Find where the given text appears and provide that cell's center as [x, y] coordinate. 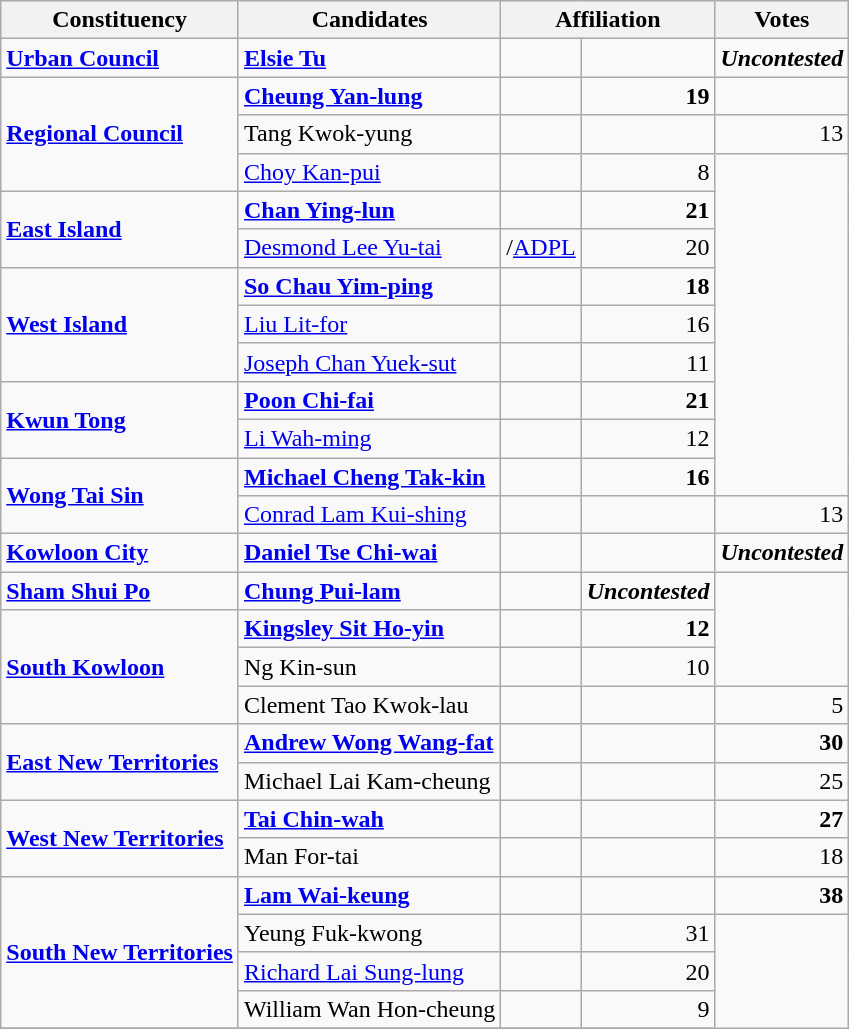
South Kowloon [120, 667]
Votes [782, 20]
West Island [120, 324]
31 [648, 933]
Joseph Chan Yuek-sut [369, 362]
11 [648, 362]
27 [782, 819]
8 [648, 172]
Michael Cheng Tak-kin [369, 477]
Conrad Lam Kui-shing [369, 515]
Liu Lit-for [369, 324]
Ng Kin-sun [369, 667]
Kowloon City [120, 553]
Yeung Fuk-kwong [369, 933]
9 [648, 1009]
Affiliation [608, 20]
Tang Kwok-yung [369, 134]
South New Territories [120, 952]
Elsie Tu [369, 58]
19 [648, 96]
/ADPL [541, 248]
Candidates [369, 20]
East Island [120, 229]
Man For-tai [369, 857]
5 [782, 705]
Chan Ying-lun [369, 210]
Cheung Yan-lung [369, 96]
Wong Tai Sin [120, 496]
Poon Chi-fai [369, 400]
Desmond Lee Yu-tai [369, 248]
38 [782, 895]
Constituency [120, 20]
East New Territories [120, 762]
Kingsley Sit Ho-yin [369, 629]
Kwun Tong [120, 419]
Michael Lai Kam-cheung [369, 781]
Urban Council [120, 58]
Clement Tao Kwok-lau [369, 705]
Sham Shui Po [120, 591]
West New Territories [120, 838]
Lam Wai-keung [369, 895]
Li Wah-ming [369, 438]
Chung Pui-lam [369, 591]
Andrew Wong Wang-fat [369, 743]
Daniel Tse Chi-wai [369, 553]
So Chau Yim-ping [369, 286]
30 [782, 743]
Choy Kan-pui [369, 172]
William Wan Hon-cheung [369, 1009]
Richard Lai Sung-lung [369, 971]
Tai Chin-wah [369, 819]
10 [648, 667]
Regional Council [120, 134]
25 [782, 781]
